Detect which cell encompasses the target text, then output its (X, Y) center coordinate. 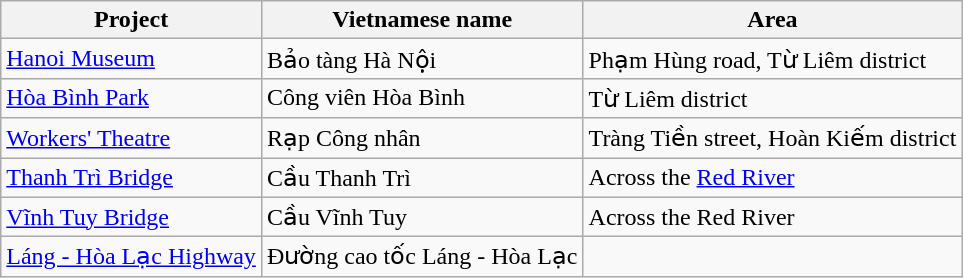
Tràng Tiền street, Hoàn Kiếm district (772, 138)
Bảo tàng Hà Nội (422, 59)
Phạm Hùng road, Từ Liêm district (772, 59)
Project (132, 20)
Workers' Theatre (132, 138)
Rạp Công nhân (422, 138)
Cầu Vĩnh Tuy (422, 217)
Đường cao tốc Láng - Hòa Lạc (422, 257)
Hòa Bình Park (132, 98)
Công viên Hòa Bình (422, 98)
Láng - Hòa Lạc Highway (132, 257)
Hanoi Museum (132, 59)
Thanh Trì Bridge (132, 178)
Vĩnh Tuy Bridge (132, 217)
Từ Liêm district (772, 98)
Area (772, 20)
Cầu Thanh Trì (422, 178)
Vietnamese name (422, 20)
